Capture the cell that displays the provided text and extract its (x, y) central coordinate. 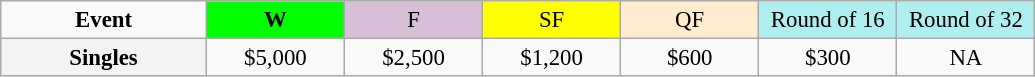
Singles (104, 58)
QF (690, 20)
Round of 16 (828, 20)
$2,500 (413, 58)
W (275, 20)
Round of 32 (966, 20)
$300 (828, 58)
$5,000 (275, 58)
Event (104, 20)
SF (552, 20)
$1,200 (552, 58)
NA (966, 58)
$600 (690, 58)
F (413, 20)
